Scan for the cell matching the given text and deliver its [X, Y] coordinate at center. 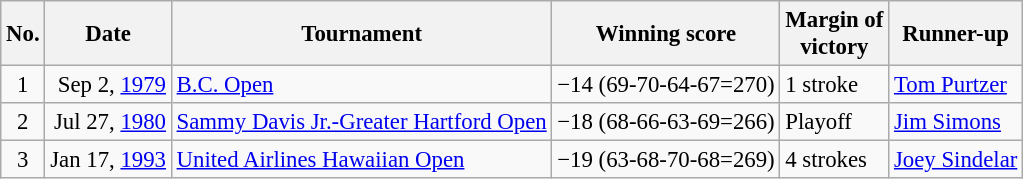
Sammy Davis Jr.-Greater Hartford Open [362, 122]
4 strokes [834, 160]
Sep 2, 1979 [108, 85]
1 stroke [834, 85]
Jim Simons [956, 122]
3 [23, 160]
B.C. Open [362, 85]
−18 (68-66-63-69=266) [666, 122]
−19 (63-68-70-68=269) [666, 160]
Tom Purtzer [956, 85]
United Airlines Hawaiian Open [362, 160]
−14 (69-70-64-67=270) [666, 85]
No. [23, 34]
Date [108, 34]
Tournament [362, 34]
Playoff [834, 122]
Runner-up [956, 34]
Margin ofvictory [834, 34]
1 [23, 85]
Jan 17, 1993 [108, 160]
Jul 27, 1980 [108, 122]
2 [23, 122]
Joey Sindelar [956, 160]
Winning score [666, 34]
